Search for the cell housing the specified text and yield its (x, y) center coordinate. 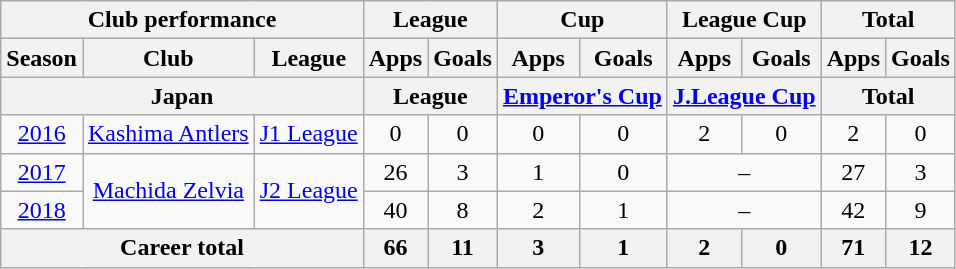
42 (853, 210)
Machida Zelvia (168, 191)
8 (463, 210)
27 (853, 172)
Emperor's Cup (582, 96)
Career total (182, 248)
Club performance (182, 20)
J2 League (308, 191)
11 (463, 248)
J.League Cup (744, 96)
Kashima Antlers (168, 134)
Cup (582, 20)
12 (921, 248)
Club (168, 58)
J1 League (308, 134)
40 (395, 210)
2017 (42, 172)
League Cup (744, 20)
9 (921, 210)
66 (395, 248)
Season (42, 58)
Japan (182, 96)
2018 (42, 210)
26 (395, 172)
2016 (42, 134)
71 (853, 248)
